Output the (x, y) coordinate of the center of the cell containing the given text.  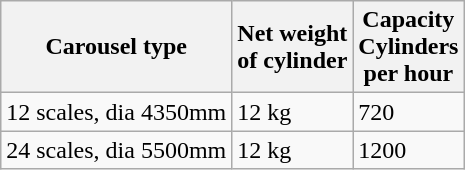
Net weightof cylinder (292, 47)
12 scales, dia 4350mm (116, 112)
CapacityCylindersper hour (408, 47)
24 scales, dia 5500mm (116, 150)
Carousel type (116, 47)
720 (408, 112)
1200 (408, 150)
